Extract the [x, y] coordinate from the center of the cell holding the provided text.  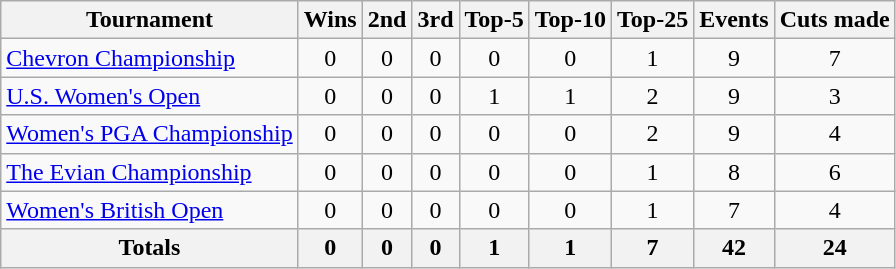
Women's British Open [150, 210]
8 [734, 172]
Chevron Championship [150, 58]
Cuts made [834, 20]
The Evian Championship [150, 172]
Women's PGA Championship [150, 134]
Events [734, 20]
Top-25 [652, 20]
Totals [150, 248]
24 [834, 248]
Top-5 [494, 20]
3 [834, 96]
6 [834, 172]
3rd [436, 20]
Tournament [150, 20]
U.S. Women's Open [150, 96]
Wins [330, 20]
Top-10 [570, 20]
42 [734, 248]
2nd [387, 20]
